Find where the given text appears and provide that cell's center as [X, Y] coordinate. 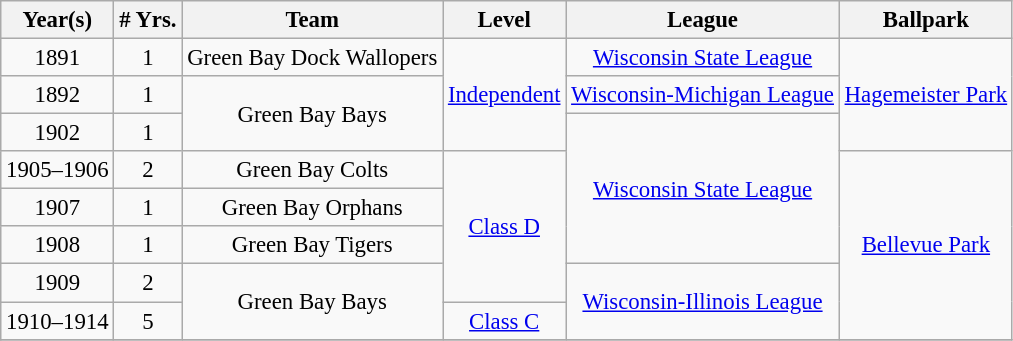
1909 [58, 283]
Class C [504, 321]
1905–1906 [58, 170]
Class D [504, 226]
Green Bay Orphans [312, 208]
Independent [504, 96]
1907 [58, 208]
# Yrs. [148, 20]
Year(s) [58, 20]
League [702, 20]
Wisconsin-Michigan League [702, 95]
Wisconsin-Illinois League [702, 302]
1892 [58, 95]
1891 [58, 58]
Green Bay Dock Wallopers [312, 58]
Level [504, 20]
Green Bay Colts [312, 170]
Green Bay Tigers [312, 245]
1910–1914 [58, 321]
1902 [58, 133]
1908 [58, 245]
Ballpark [926, 20]
5 [148, 321]
Team [312, 20]
Bellevue Park [926, 245]
Hagemeister Park [926, 96]
